Return the (x, y) coordinate for the center point of the cell that contains the specified text.  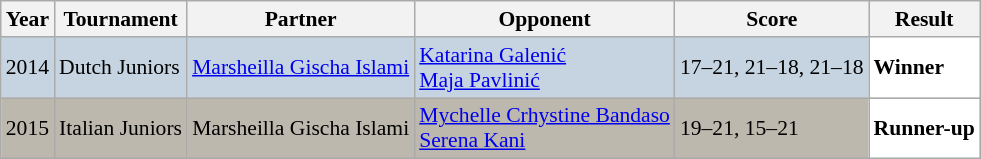
Dutch Juniors (120, 68)
Tournament (120, 19)
Partner (300, 19)
2014 (28, 68)
Score (772, 19)
19–21, 15–21 (772, 128)
Runner-up (924, 128)
Winner (924, 68)
17–21, 21–18, 21–18 (772, 68)
Katarina Galenić Maja Pavlinić (544, 68)
Year (28, 19)
Italian Juniors (120, 128)
2015 (28, 128)
Mychelle Crhystine Bandaso Serena Kani (544, 128)
Result (924, 19)
Opponent (544, 19)
